Search for the cell housing the specified text and yield its [x, y] center coordinate. 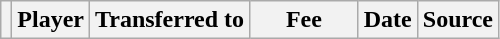
Player [51, 20]
Fee [304, 20]
Transferred to [170, 20]
Source [458, 20]
Date [388, 20]
